Provide the (X, Y) coordinate of the cell's center where the given text is located.  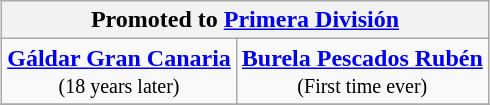
Burela Pescados Rubén(First time ever) (362, 72)
Gáldar Gran Canaria(18 years later) (120, 72)
Promoted to Primera División (246, 20)
